Return (X, Y) of the center of cell containing provided text 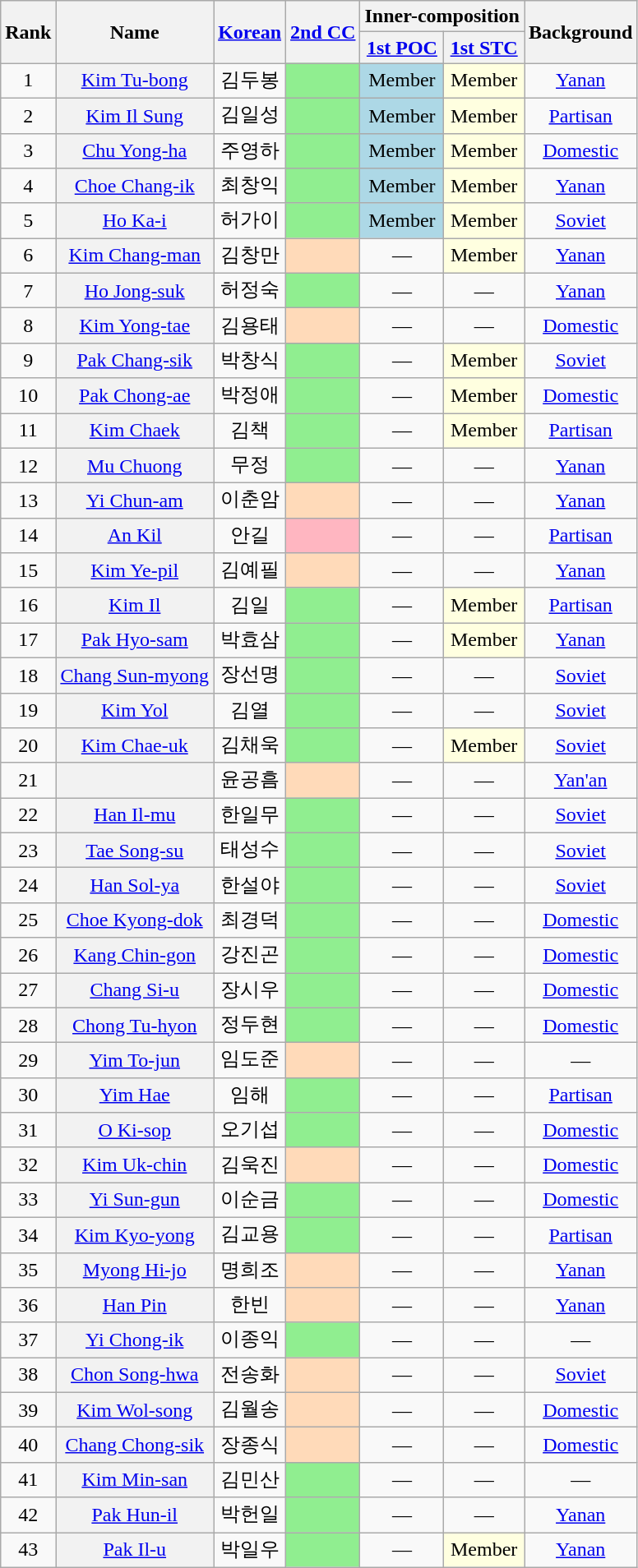
4 (28, 186)
13 (28, 501)
35 (28, 1271)
Ho Jong-suk (135, 291)
40 (28, 1445)
1st STC (484, 48)
Han Sol-ya (135, 886)
17 (28, 641)
박일우 (250, 1550)
28 (28, 1026)
1 (28, 81)
Chang Sun-myong (135, 676)
18 (28, 676)
Yim To-jun (135, 1060)
Choe Kyong-dok (135, 920)
20 (28, 746)
19 (28, 710)
Yim Hae (135, 1095)
Kim Il (135, 605)
Han Il-mu (135, 815)
태성수 (250, 850)
정두현 (250, 1026)
36 (28, 1305)
Yi Chong-ik (135, 1340)
Kim Ye-pil (135, 570)
주영하 (250, 151)
12 (28, 465)
Kim Chaek (135, 431)
김용태 (250, 325)
Yan'an (580, 781)
Kang Chin-gon (135, 955)
김민산 (250, 1479)
Kim Min-san (135, 1479)
Ho Ka-i (135, 220)
29 (28, 1060)
39 (28, 1410)
23 (28, 850)
박창식 (250, 360)
최창익 (250, 186)
21 (28, 781)
이순금 (250, 1200)
Pak Chang-sik (135, 360)
장종식 (250, 1445)
14 (28, 536)
윤공흠 (250, 781)
Kim Uk-chin (135, 1165)
22 (28, 815)
25 (28, 920)
Kim Yong-tae (135, 325)
Han Pin (135, 1305)
김창만 (250, 256)
박효삼 (250, 641)
24 (28, 886)
임해 (250, 1095)
오기섭 (250, 1131)
33 (28, 1200)
31 (28, 1131)
김월송 (250, 1410)
6 (28, 256)
Kim Il Sung (135, 115)
30 (28, 1095)
10 (28, 396)
이종익 (250, 1340)
Name (135, 32)
장시우 (250, 991)
Chang Si-u (135, 991)
김예필 (250, 570)
Chang Chong-sik (135, 1445)
37 (28, 1340)
8 (28, 325)
이춘암 (250, 501)
Korean (250, 32)
Inner-composition (442, 16)
최경덕 (250, 920)
김욱진 (250, 1165)
7 (28, 291)
한일무 (250, 815)
O Ki-sop (135, 1131)
Pak Il-u (135, 1550)
42 (28, 1515)
Kim Yol (135, 710)
Yi Chun-am (135, 501)
Kim Tu-bong (135, 81)
2nd CC (323, 32)
박정애 (250, 396)
Mu Chuong (135, 465)
Pak Hun-il (135, 1515)
Kim Chae-uk (135, 746)
Rank (28, 32)
김교용 (250, 1234)
38 (28, 1376)
허정숙 (250, 291)
32 (28, 1165)
5 (28, 220)
Chong Tu-hyon (135, 1026)
한설야 (250, 886)
1st POC (402, 48)
Yi Sun-gun (135, 1200)
2 (28, 115)
Choe Chang-ik (135, 186)
9 (28, 360)
명희조 (250, 1271)
김일 (250, 605)
강진곤 (250, 955)
Pak Chong-ae (135, 396)
장선명 (250, 676)
김책 (250, 431)
Myong Hi-jo (135, 1271)
전송화 (250, 1376)
Kim Kyo-yong (135, 1234)
한빈 (250, 1305)
임도준 (250, 1060)
김열 (250, 710)
김두봉 (250, 81)
김일성 (250, 115)
3 (28, 151)
Chon Song-hwa (135, 1376)
11 (28, 431)
Pak Hyo-sam (135, 641)
Kim Wol-song (135, 1410)
27 (28, 991)
26 (28, 955)
Background (580, 32)
허가이 (250, 220)
김채욱 (250, 746)
16 (28, 605)
34 (28, 1234)
안길 (250, 536)
43 (28, 1550)
15 (28, 570)
Chu Yong-ha (135, 151)
41 (28, 1479)
Kim Chang-man (135, 256)
박헌일 (250, 1515)
Tae Song-su (135, 850)
An Kil (135, 536)
무정 (250, 465)
